For the text-containing cell, return its midpoint in (X, Y) coordinate format. 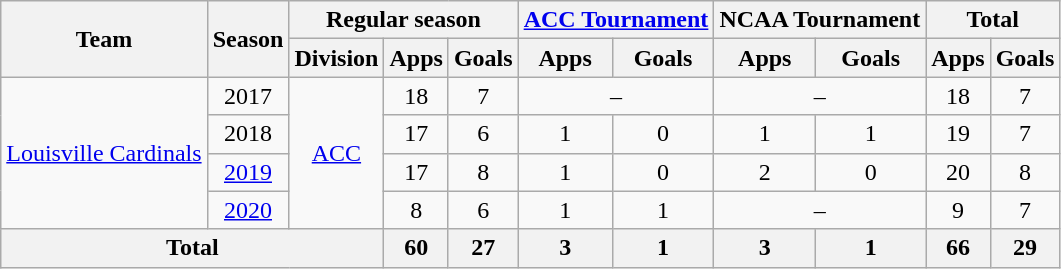
66 (958, 248)
Division (336, 58)
9 (958, 210)
ACC (336, 153)
2018 (248, 134)
19 (958, 134)
Team (104, 39)
2017 (248, 96)
29 (1025, 248)
27 (483, 248)
20 (958, 172)
NCAA Tournament (820, 20)
2020 (248, 210)
2 (765, 172)
Regular season (404, 20)
ACC Tournament (616, 20)
60 (416, 248)
Season (248, 39)
2019 (248, 172)
Louisville Cardinals (104, 153)
